Find where the given text appears and provide that cell's center as (X, Y) coordinate. 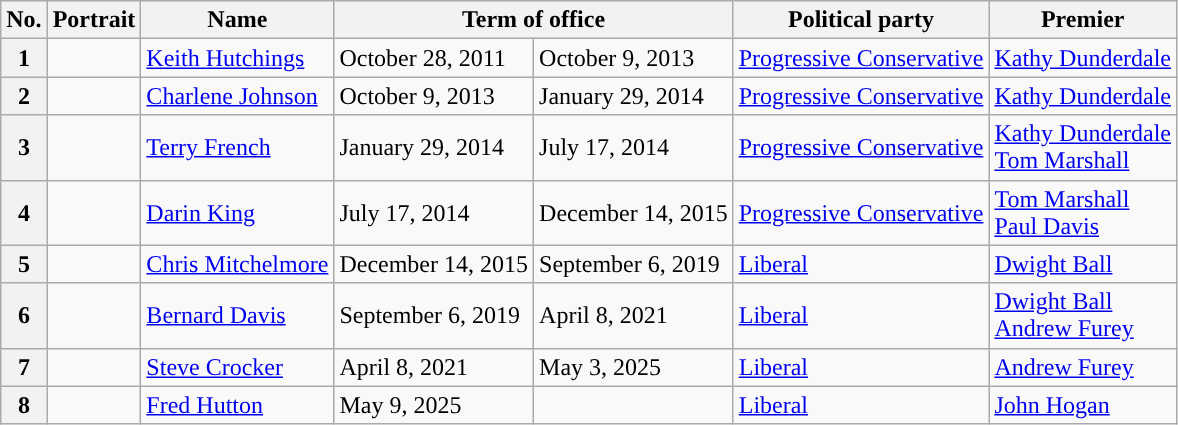
Chris Mitchelmore (238, 264)
Tom MarshallPaul Davis (1083, 212)
Name (238, 20)
Bernard Davis (238, 316)
2 (24, 96)
Portrait (94, 20)
Dwight BallAndrew Furey (1083, 316)
Terry French (238, 148)
1 (24, 58)
May 9, 2025 (434, 405)
4 (24, 212)
Political party (861, 20)
Andrew Furey (1083, 367)
Kathy DunderdaleTom Marshall (1083, 148)
Term of office (534, 20)
6 (24, 316)
Charlene Johnson (238, 96)
Keith Hutchings (238, 58)
5 (24, 264)
No. (24, 20)
Darin King (238, 212)
May 3, 2025 (634, 367)
7 (24, 367)
8 (24, 405)
Dwight Ball (1083, 264)
3 (24, 148)
John Hogan (1083, 405)
Premier (1083, 20)
Steve Crocker (238, 367)
October 28, 2011 (434, 58)
Fred Hutton (238, 405)
